Pinpoint the cell where the given text exists, returning its (x, y) midpoint coordinate. 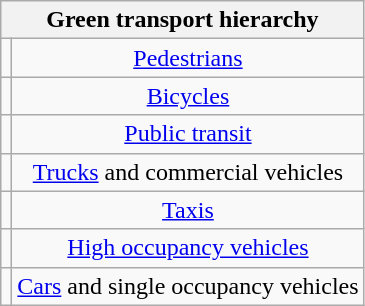
Pedestrians (188, 58)
Cars and single occupancy vehicles (188, 286)
Taxis (188, 210)
Bicycles (188, 96)
Trucks and commercial vehicles (188, 172)
High occupancy vehicles (188, 248)
Public transit (188, 134)
Green transport hierarchy (182, 20)
